Return the (X, Y) coordinate for the center point of the cell that contains the specified text.  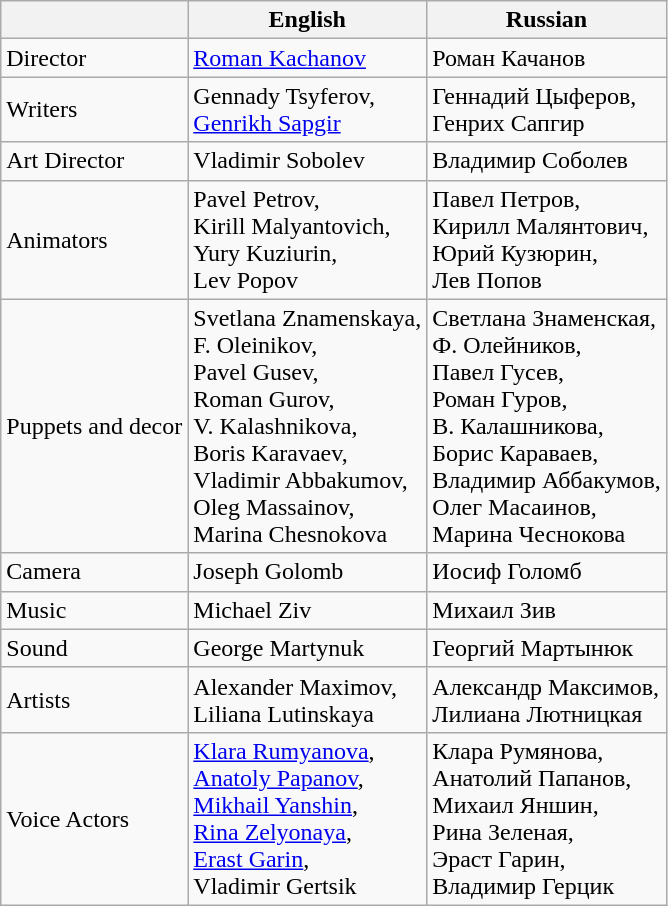
Gennady Tsyferov, Genrikh Sapgir (308, 110)
Klara Rumyanova, Anatoly Papanov, Mikhail Yanshin, Rina Zelyonaya, Erast Garin, Vladimir Gertsik (308, 818)
Александр Максимов, Лилиана Лютницкая (547, 700)
Director (94, 58)
Клара Румянова, Анатолий Папанов, Михаил Яншин, Рина Зеленая, Эраст Гарин, Владимир Герцик (547, 818)
Artists (94, 700)
Alexander Maximov, Liliana Lutinskaya (308, 700)
Михаил Зив (547, 610)
Георгий Мартынюк (547, 648)
Vladimir Sobolev (308, 161)
Геннадий Цыферов, Генрих Сапгир (547, 110)
Владимир Соболев (547, 161)
Роман Качанов (547, 58)
George Martynuk (308, 648)
Voice Actors (94, 818)
Puppets and decor (94, 426)
Sound (94, 648)
Animators (94, 240)
Pavel Petrov, Kirill Malyantovich, Yury Kuziurin, Lev Popov (308, 240)
Иосиф Голомб (547, 572)
Павел Петров, Кирилл Малянтович, Юрий Кузюрин, Лев Попов (547, 240)
Music (94, 610)
Camera (94, 572)
Joseph Golomb (308, 572)
Светлана Знаменская, Ф. Олейников, Павел Гусев, Роман Гуров, В. Калашникова, Борис Караваев, Владимир Аббакумов, Олег Масаинов, Марина Чеснокова (547, 426)
Russian (547, 20)
Roman Kachanov (308, 58)
Svetlana Znamenskaya, F. Oleinikov, Pavel Gusev, Roman Gurov, V. Kalashnikova, Boris Karavaev, Vladimir Abbakumov, Oleg Massainov, Marina Chesnokova (308, 426)
Writers (94, 110)
Art Director (94, 161)
Michael Ziv (308, 610)
English (308, 20)
